Pinpoint the cell where the given text exists, returning its (X, Y) midpoint coordinate. 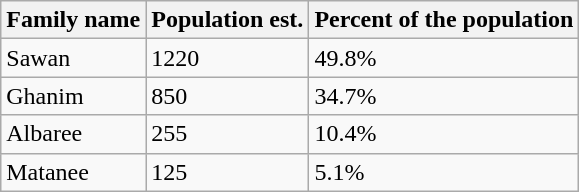
125 (228, 172)
49.8% (444, 58)
5.1% (444, 172)
Percent of the population (444, 20)
Ghanim (74, 96)
Family name (74, 20)
Population est. (228, 20)
850 (228, 96)
Sawan (74, 58)
1220 (228, 58)
255 (228, 134)
10.4% (444, 134)
Matanee (74, 172)
Albaree (74, 134)
34.7% (444, 96)
